From the cell containing the given text, extract its center point as [X, Y] coordinate. 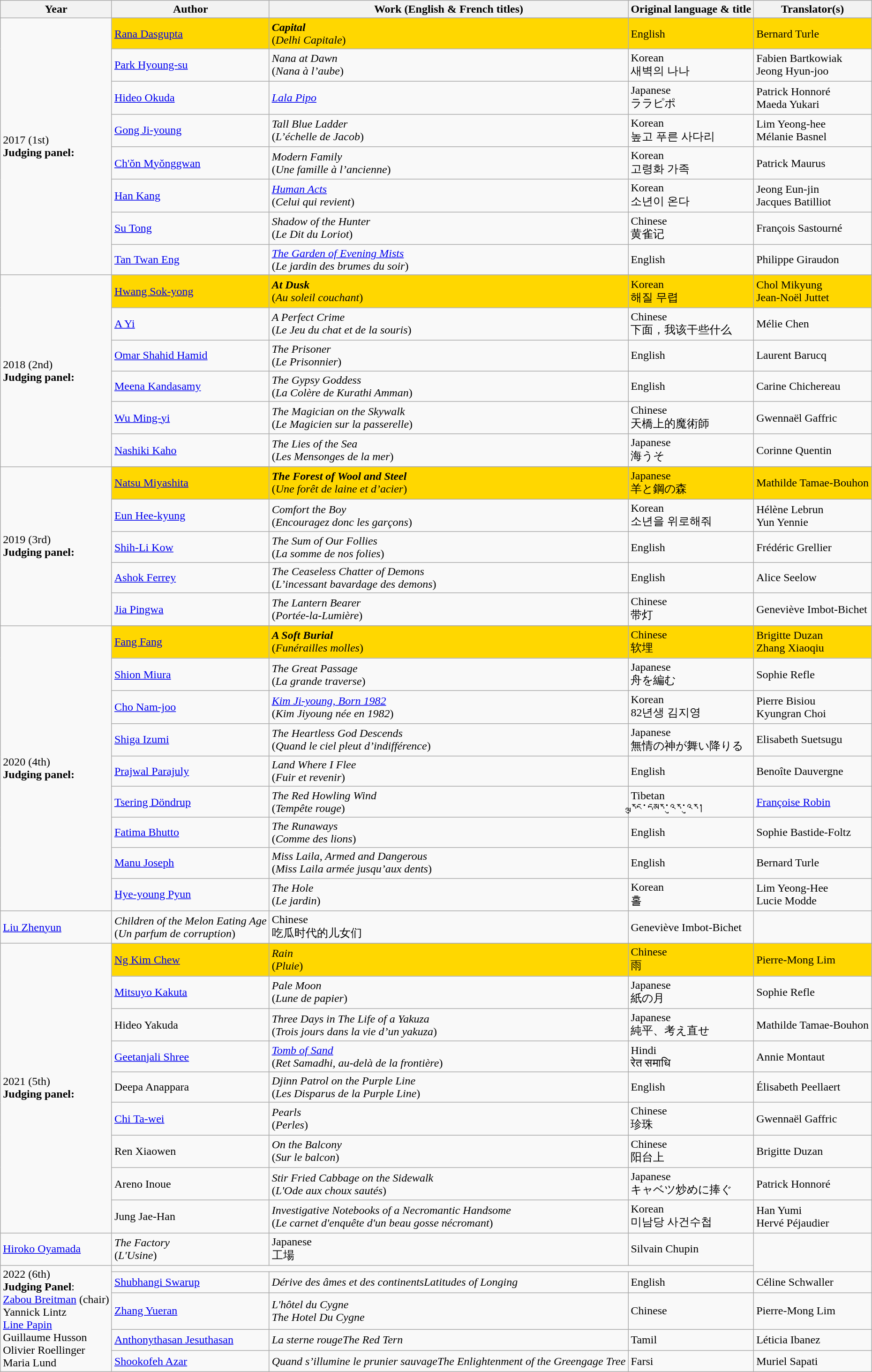
Han YumiHervé Péjaudier [813, 1217]
Lim Yeong-HeeLucie Modde [813, 894]
The Factory(L'Usine) [190, 1249]
Dérive des âmes et des continentsLatitudes of Longing [449, 1282]
Tamil [691, 1340]
Léticia Ibanez [813, 1340]
2018 (2nd)Judging panel: [56, 371]
Chi Ta-wei [190, 1119]
Manu Joseph [190, 863]
A Yi [190, 324]
Geetanjali Shree [190, 1056]
The Gypsy Goddess(La Colère de Kurathi Amman) [449, 386]
Land Where I Flee(Fuir et revenir) [449, 771]
Hideo Yakuda [190, 1025]
Pearls(Perles) [449, 1119]
Chinese [691, 1311]
Prajwal Parajuly [190, 771]
Japanese舟を編む [691, 675]
Céline Schwaller [813, 1282]
Chinese黄雀记 [691, 228]
2021 (5th)Judging panel: [56, 1088]
Translator(s) [813, 9]
Pale Moon(Lune de papier) [449, 993]
Meena Kandasamy [190, 386]
The Forest of Wool and Steel(Une forêt de laine et d’acier) [449, 483]
The Runaways(Comme des lions) [449, 832]
Japanese海うそ [691, 450]
François Sastourné [813, 228]
Korean 미남당 사건수첩 [691, 1217]
Nashiki Kaho [190, 450]
Areno Inoue [190, 1184]
Shion Miura [190, 675]
The Hole(Le jardin) [449, 894]
Mélie Chen [813, 324]
Deepa Anappara [190, 1087]
Benoîte Dauvergne [813, 771]
2019 (3rd)Judging panel: [56, 546]
Alice Seelow [813, 578]
Chinese下面，我该干些什么 [691, 324]
Elisabeth Suetsugu [813, 740]
At Dusk(Au soleil couchant) [449, 291]
The Magician on the Skywalk(Le Magicien sur la passerelle) [449, 418]
Patrick HonnoréMaeda Yukari [813, 98]
Chinese天橋上的魔術師 [691, 418]
Pierre BisiouKyungran Choi [813, 707]
Lim Yeong-heeMélanie Basnel [813, 130]
Capital (Delhi Capitale) [449, 34]
Chinese带灯 [691, 609]
The Sum of Our Follies(La somme de nos folies) [449, 547]
Korean소년을 위로해줘 [691, 515]
Brigitte DuzanZhang Xiaoqiu [813, 642]
Brigitte Duzan [813, 1152]
Ch'ŏn Myŏnggwan [190, 163]
Fabien BartkowiakJeong Hyun-joo [813, 65]
Korean높고 푸른 사다리 [691, 130]
Quand s’illumine le prunier sauvageThe Enlightenment of the Greengage Tree [449, 1361]
Patrick Maurus [813, 163]
Japaneseララピポ [691, 98]
Year [56, 9]
L'hôtel du CygneThe Hotel Du Cygne [449, 1311]
Korean새벽의 나나 [691, 65]
The Ceaseless Chatter of Demons(L’incessant bavardage des demons) [449, 578]
A Soft Burial(Funérailles molles) [449, 642]
Hiroko Oyamada [56, 1249]
Zhang Yueran [190, 1311]
Chinese软埋 [691, 642]
Tomb of Sand(Ret Samadhi, au-delà de la frontière) [449, 1056]
Rain(Pluie) [449, 960]
Corinne Quentin [813, 450]
Su Tong [190, 228]
Japanese無情の神が舞い降りる [691, 740]
Korean82년생 김지영 [691, 707]
The Red Howling Wind(Tempête rouge) [449, 802]
A Perfect Crime(Le Jeu du chat et de la souris) [449, 324]
Human Acts(Celui qui revient) [449, 196]
Annie Montaut [813, 1056]
Chinese阳台上 [691, 1152]
Tan Twan Eng [190, 260]
Korean고령화 가족 [691, 163]
Shiga Izumi [190, 740]
On the Balcony(Sur le balcon) [449, 1152]
Nana at Dawn(Nana à l’aube) [449, 65]
Ren Xiaowen [190, 1152]
Patrick Honnoré [813, 1184]
Chinese雨 [691, 960]
Ashok Ferrey [190, 578]
Natsu Miyashita [190, 483]
Chinese吃瓜时代的儿女们 [449, 927]
Korean소년이 온다 [691, 196]
Frédéric Grellier [813, 547]
Three Days in The Life of a Yakuza(Trois jours dans la vie d’un yakuza) [449, 1025]
Ng Kim Chew [190, 960]
Laurent Barucq [813, 356]
Japanese紙の月 [691, 993]
Shih-Li Kow [190, 547]
Rana Dasgupta [190, 34]
Jia Pingwa [190, 609]
Omar Shahid Hamid [190, 356]
Japaneseキャベツ炒めに捧ぐ [691, 1184]
Tall Blue Ladder(L’échelle de Jacob) [449, 130]
2022 (6th)Judging Panel:Zabou Breitman (chair)Yannick LintzLine PapinGuillaume HussonOlivier RoellingerMaria Lund [56, 1319]
Shadow of the Hunter(Le Dit du Loriot) [449, 228]
Liu Zhenyun [56, 927]
The Lies of the Sea(Les Mensonges de la mer) [449, 450]
Korean해질 무렵 [691, 291]
La sterne rougeThe Red Tern [449, 1340]
Muriel Sapati [813, 1361]
Kim Ji-young, Born 1982(Kim Jiyoung née en 1982) [449, 707]
Modern Family(Une famille à l’ancienne) [449, 163]
Wu Ming-yi [190, 418]
Hindiरेत समाधि [691, 1056]
The Lantern Bearer(Portée-la-Lumière) [449, 609]
Tibetanརླུང་དམར་འུར་འུར། [691, 802]
The Great Passage(La grande traverse) [449, 675]
Park Hyoung-su [190, 65]
Fang Fang [190, 642]
Tsering Döndrup [190, 802]
The Prisoner(Le Prisonnier) [449, 356]
The Heartless God Descends(Quand le ciel pleut d’indifférence) [449, 740]
The Garden of Evening Mists(Le jardin des brumes du soir) [449, 260]
Philippe Giraudon [813, 260]
Chinese珍珠 [691, 1119]
Hélène Lebrun Yun Yennie [813, 515]
Carine Chichereau [813, 386]
Hwang Sok-yong [190, 291]
Japanese羊と鋼の森 [691, 483]
Children of the Melon Eating Age(Un parfum de corruption) [190, 927]
Fatima Bhutto [190, 832]
Han Kang [190, 196]
Farsi [691, 1361]
Comfort the Boy(Encouragez donc les garçons) [449, 515]
Korean 홀 [691, 894]
Author [190, 9]
Françoise Robin [813, 802]
Japanese純平、考え直せ [691, 1025]
Shookofeh Azar [190, 1361]
Stir Fried Cabbage on the Sidewalk (L'Ode aux choux sautés) [449, 1184]
Hideo Okuda [190, 98]
Élisabeth Peellaert [813, 1087]
Eun Hee-kyung [190, 515]
Japanese工場 [449, 1249]
2020 (4th)Judging panel: [56, 768]
Sophie Bastide-Foltz [813, 832]
Gong Ji-young [190, 130]
Shubhangi Swarup [190, 1282]
Cho Nam-joo [190, 707]
Jung Jae-Han [190, 1217]
Miss Laila, Armed and Dangerous(Miss Laila armée jusqu’aux dents) [449, 863]
Hye-young Pyun [190, 894]
Silvain Chupin [691, 1249]
Djinn Patrol on the Purple Line(Les Disparus de la Purple Line) [449, 1087]
Original language & title [691, 9]
Mitsuyo Kakuta [190, 993]
Chol MikyungJean-Noël Juttet [813, 291]
Anthonythasan Jesuthasan [190, 1340]
Investigative Notebooks of a Necromantic Handsome(Le carnet d'enquête d'un beau gosse nécromant) [449, 1217]
2017 (1st)Judging panel: [56, 147]
Jeong Eun-jinJacques Batilliot [813, 196]
Lala Pipo [449, 98]
Work (English & French titles) [449, 9]
